Pinpoint the cell where the given text exists, returning its (X, Y) midpoint coordinate. 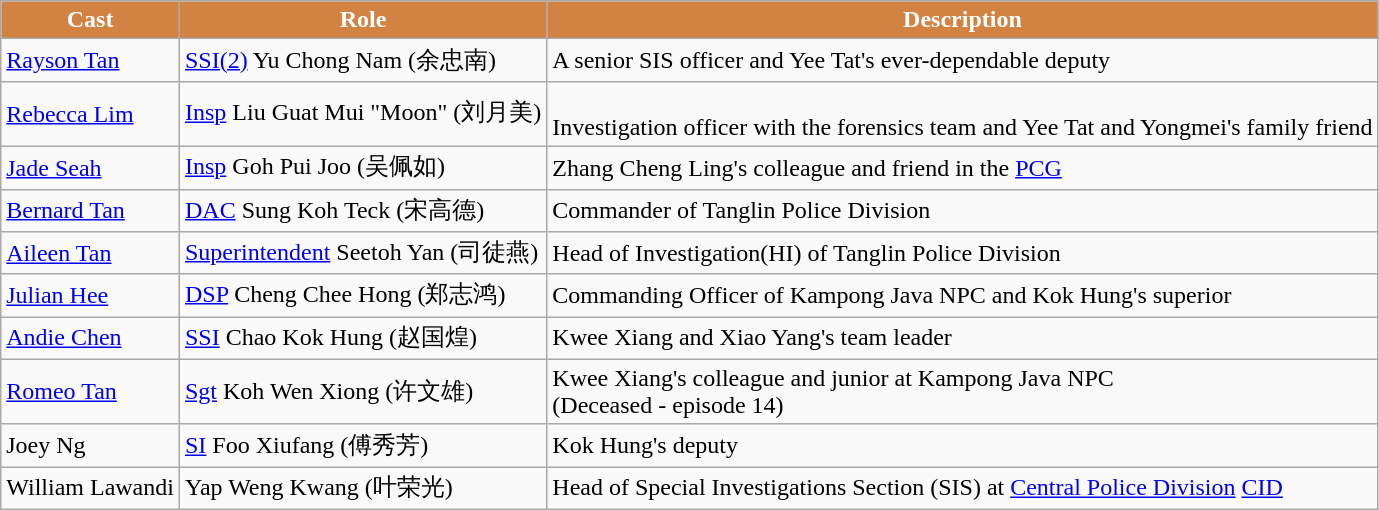
Description (962, 20)
Kwee Xiang's colleague and junior at Kampong Java NPC(Deceased - episode 14) (962, 392)
Insp Goh Pui Joo (吴佩如) (362, 168)
DAC Sung Koh Teck (宋高德) (362, 210)
Head of Investigation(HI) of Tanglin Police Division (962, 254)
Commander of Tanglin Police Division (962, 210)
SI Foo Xiufang (傅秀芳) (362, 446)
Rebecca Lim (90, 114)
Sgt Koh Wen Xiong (许文雄) (362, 392)
Julian Hee (90, 296)
Head of Special Investigations Section (SIS) at Central Police Division CID (962, 488)
Role (362, 20)
Cast (90, 20)
Rayson Tan (90, 60)
Yap Weng Kwang (叶荣光) (362, 488)
SSI Chao Kok Hung (赵国煌) (362, 338)
Romeo Tan (90, 392)
Zhang Cheng Ling's colleague and friend in the PCG (962, 168)
Kok Hung's deputy (962, 446)
Commanding Officer of Kampong Java NPC and Kok Hung's superior (962, 296)
Investigation officer with the forensics team and Yee Tat and Yongmei's family friend (962, 114)
Insp Liu Guat Mui "Moon" (刘月美) (362, 114)
Kwee Xiang and Xiao Yang's team leader (962, 338)
Andie Chen (90, 338)
Jade Seah (90, 168)
William Lawandi (90, 488)
DSP Cheng Chee Hong (郑志鸿) (362, 296)
Joey Ng (90, 446)
SSI(2) Yu Chong Nam (余忠南) (362, 60)
Bernard Tan (90, 210)
A senior SIS officer and Yee Tat's ever-dependable deputy (962, 60)
Aileen Tan (90, 254)
Superintendent Seetoh Yan (司徒燕) (362, 254)
